Search for the cell housing the specified text and yield its (x, y) center coordinate. 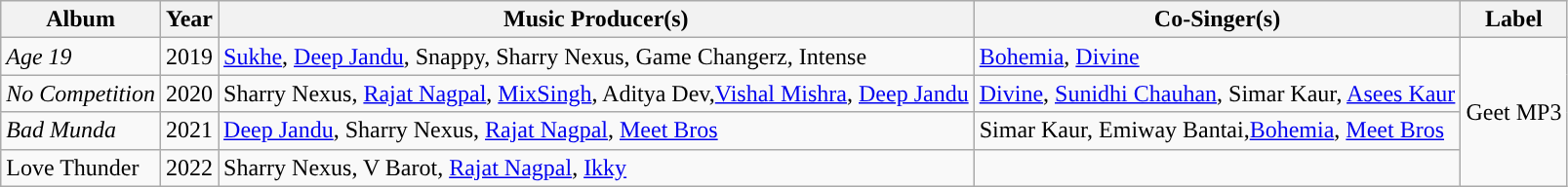
Love Thunder (81, 168)
No Competition (81, 93)
Music Producer(s) (597, 19)
Geet MP3 (1514, 112)
2020 (189, 93)
2019 (189, 56)
Album (81, 19)
Year (189, 19)
Divine, Sunidhi Chauhan, Simar Kaur, Asees Kaur (1218, 93)
Simar Kaur, Emiway Bantai,Bohemia, Meet Bros (1218, 131)
Label (1514, 19)
Co-Singer(s) (1218, 19)
Sharry Nexus, Rajat Nagpal, MixSingh, Aditya Dev,Vishal Mishra, Deep Jandu (597, 93)
2022 (189, 168)
Deep Jandu, Sharry Nexus, Rajat Nagpal, Meet Bros (597, 131)
Sukhe, Deep Jandu, Snappy, Sharry Nexus, Game Changerz, Intense (597, 56)
Age 19 (81, 56)
Bohemia, Divine (1218, 56)
2021 (189, 131)
Bad Munda (81, 131)
Sharry Nexus, V Barot, Rajat Nagpal, Ikky (597, 168)
